Capture the cell that displays the provided text and extract its (x, y) central coordinate. 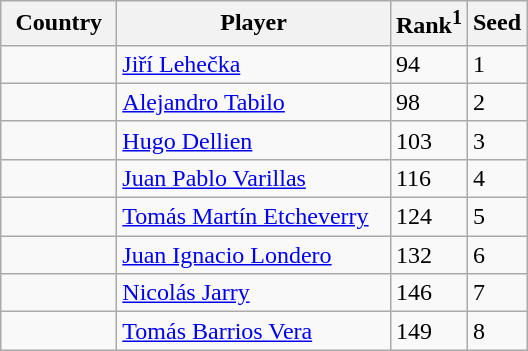
7 (496, 293)
103 (428, 140)
Tomás Martín Etcheverry (254, 217)
Juan Pablo Varillas (254, 178)
Jiří Lehečka (254, 64)
132 (428, 255)
Nicolás Jarry (254, 293)
1 (496, 64)
4 (496, 178)
116 (428, 178)
Country (59, 24)
6 (496, 255)
98 (428, 102)
3 (496, 140)
2 (496, 102)
146 (428, 293)
Alejandro Tabilo (254, 102)
Juan Ignacio Londero (254, 255)
149 (428, 331)
8 (496, 331)
Player (254, 24)
94 (428, 64)
Rank1 (428, 24)
Tomás Barrios Vera (254, 331)
5 (496, 217)
Seed (496, 24)
124 (428, 217)
Hugo Dellien (254, 140)
